Detect which cell encompasses the target text, then output its [X, Y] center coordinate. 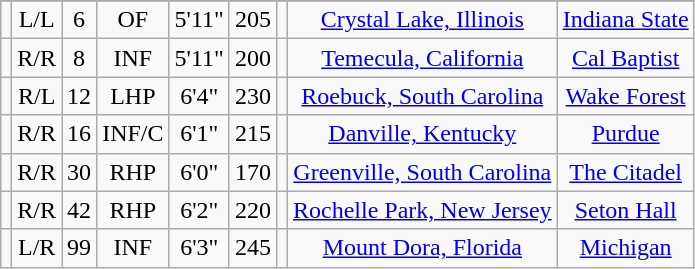
LHP [133, 96]
220 [252, 210]
Greenville, South Carolina [422, 172]
Rochelle Park, New Jersey [422, 210]
6'4" [199, 96]
30 [80, 172]
Michigan [626, 248]
Mount Dora, Florida [422, 248]
Purdue [626, 134]
Temecula, California [422, 58]
L/R [37, 248]
170 [252, 172]
200 [252, 58]
R/L [37, 96]
230 [252, 96]
OF [133, 20]
Danville, Kentucky [422, 134]
12 [80, 96]
6'1" [199, 134]
INF/C [133, 134]
Wake Forest [626, 96]
Cal Baptist [626, 58]
42 [80, 210]
6 [80, 20]
6'0" [199, 172]
The Citadel [626, 172]
8 [80, 58]
245 [252, 248]
205 [252, 20]
99 [80, 248]
Crystal Lake, Illinois [422, 20]
Seton Hall [626, 210]
6'2" [199, 210]
Indiana State [626, 20]
Roebuck, South Carolina [422, 96]
16 [80, 134]
215 [252, 134]
6'3" [199, 248]
L/L [37, 20]
